Return the [X, Y] coordinate for the center point of the cell that contains the specified text.  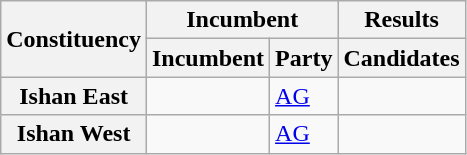
Ishan East [74, 96]
Party [304, 58]
Ishan West [74, 134]
Results [402, 20]
Candidates [402, 58]
Constituency [74, 39]
